Output the [X, Y] coordinate of the center of the cell containing the given text.  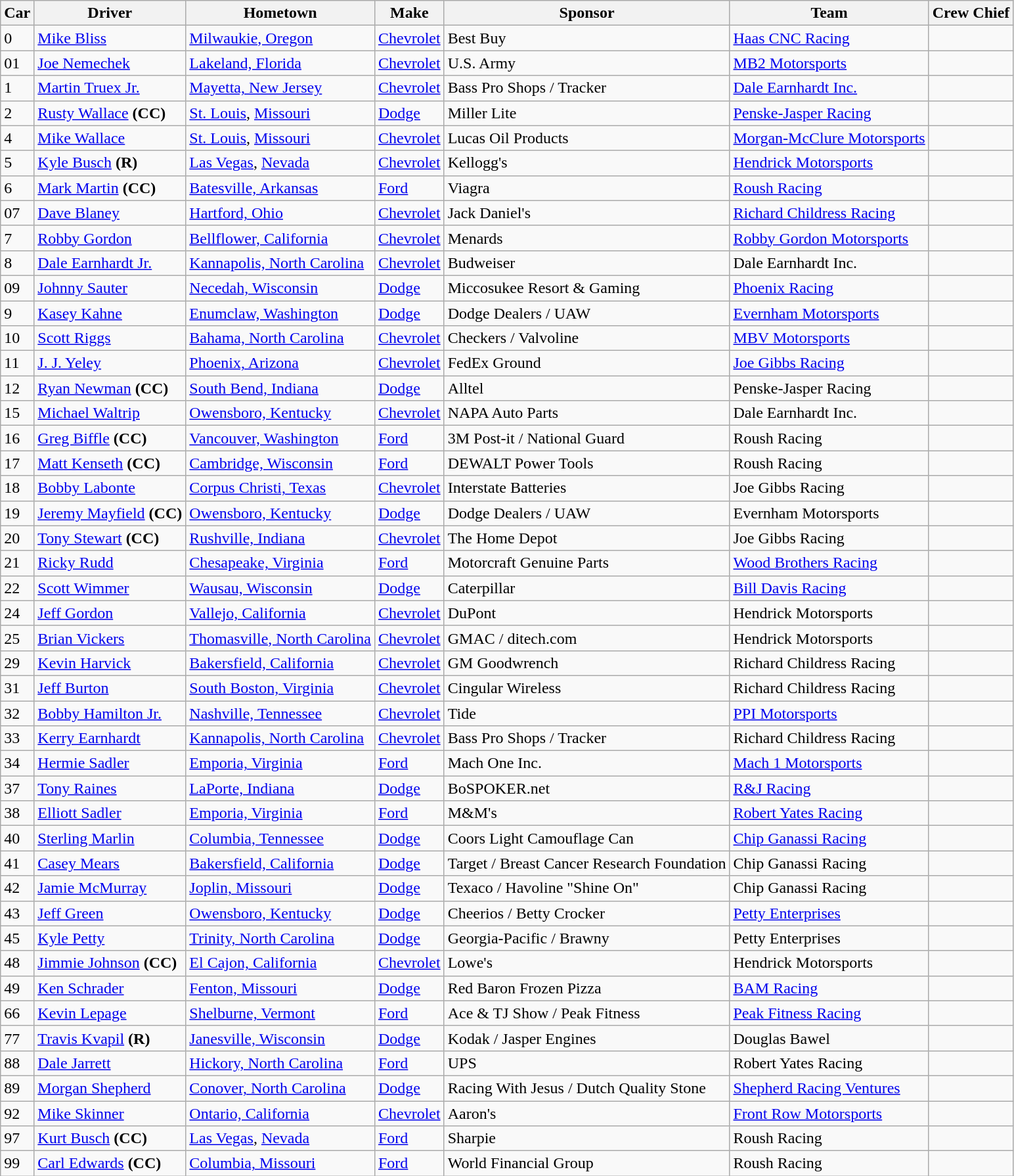
Bobby Labonte [110, 488]
U.S. Army [587, 63]
R&J Racing [829, 788]
22 [17, 588]
Travis Kvapil (R) [110, 1038]
29 [17, 663]
Mach One Inc. [587, 763]
Bobby Hamilton Jr. [110, 713]
Jimmie Johnson (CC) [110, 963]
Phoenix, Arizona [280, 363]
BoSPOKER.net [587, 788]
Casey Mears [110, 863]
El Cajon, California [280, 963]
Budweiser [587, 263]
Mike Wallace [110, 138]
Kevin Harvick [110, 663]
Matt Kenseth (CC) [110, 463]
The Home Depot [587, 538]
Driver [110, 13]
40 [17, 838]
1 [17, 88]
Racing With Jesus / Dutch Quality Stone [587, 1088]
Front Row Motorsports [829, 1114]
Checkers / Valvoline [587, 338]
8 [17, 263]
J. J. Yeley [110, 363]
Kasey Kahne [110, 313]
Enumclaw, Washington [280, 313]
Mark Martin (CC) [110, 188]
MB2 Motorsports [829, 63]
Bahama, North Carolina [280, 338]
Red Baron Frozen Pizza [587, 988]
43 [17, 913]
Cheerios / Betty Crocker [587, 913]
DuPont [587, 613]
Columbia, Tennessee [280, 838]
Morgan Shepherd [110, 1088]
Hermie Sadler [110, 763]
15 [17, 413]
BAM Racing [829, 988]
Miller Lite [587, 113]
Martin Truex Jr. [110, 88]
Wood Brothers Racing [829, 563]
Vallejo, California [280, 613]
PPI Motorsports [829, 713]
Jack Daniel's [587, 213]
Tony Stewart (CC) [110, 538]
Thomasville, North Carolina [280, 638]
M&M's [587, 813]
Morgan-McClure Motorsports [829, 138]
Miccosukee Resort & Gaming [587, 288]
Jamie McMurray [110, 888]
Batesville, Arkansas [280, 188]
Vancouver, Washington [280, 438]
Mike Skinner [110, 1114]
Team [829, 13]
09 [17, 288]
Jeff Green [110, 913]
Robby Gordon [110, 238]
Scott Wimmer [110, 588]
Texaco / Havoline "Shine On" [587, 888]
Rushville, Indiana [280, 538]
Janesville, Wisconsin [280, 1038]
Menards [587, 238]
Johnny Sauter [110, 288]
Elliott Sadler [110, 813]
Mayetta, New Jersey [280, 88]
South Bend, Indiana [280, 388]
48 [17, 963]
11 [17, 363]
Greg Biffle (CC) [110, 438]
99 [17, 1164]
FedEx Ground [587, 363]
Cambridge, Wisconsin [280, 463]
Milwaukie, Oregon [280, 38]
Jeremy Mayfield (CC) [110, 513]
Mike Bliss [110, 38]
Mach 1 Motorsports [829, 763]
Sharpie [587, 1139]
33 [17, 738]
97 [17, 1139]
17 [17, 463]
Kevin Lepage [110, 1013]
GMAC / ditech.com [587, 638]
Cingular Wireless [587, 688]
Kerry Earnhardt [110, 738]
Target / Breast Cancer Research Foundation [587, 863]
Dale Earnhardt Jr. [110, 263]
66 [17, 1013]
Corpus Christi, Texas [280, 488]
Kellogg's [587, 163]
Kyle Busch (R) [110, 163]
Scott Riggs [110, 338]
24 [17, 613]
2 [17, 113]
4 [17, 138]
Caterpillar [587, 588]
Peak Fitness Racing [829, 1013]
Coors Light Camouflage Can [587, 838]
Hickory, North Carolina [280, 1063]
32 [17, 713]
Bellflower, California [280, 238]
10 [17, 338]
Rusty Wallace (CC) [110, 113]
88 [17, 1063]
Kyle Petty [110, 938]
Ken Schrader [110, 988]
Lucas Oil Products [587, 138]
DEWALT Power Tools [587, 463]
16 [17, 438]
Nashville, Tennessee [280, 713]
Car [17, 13]
Lakeland, Florida [280, 63]
South Boston, Virginia [280, 688]
Necedah, Wisconsin [280, 288]
31 [17, 688]
49 [17, 988]
Sterling Marlin [110, 838]
Michael Waltrip [110, 413]
19 [17, 513]
3M Post-it / National Guard [587, 438]
MBV Motorsports [829, 338]
Hometown [280, 13]
Phoenix Racing [829, 288]
42 [17, 888]
Motorcraft Genuine Parts [587, 563]
Douglas Bawel [829, 1038]
20 [17, 538]
38 [17, 813]
Tide [587, 713]
Jeff Burton [110, 688]
Interstate Batteries [587, 488]
Joplin, Missouri [280, 888]
92 [17, 1114]
Tony Raines [110, 788]
Bill Davis Racing [829, 588]
Columbia, Missouri [280, 1164]
7 [17, 238]
45 [17, 938]
Viagra [587, 188]
Brian Vickers [110, 638]
Shepherd Racing Ventures [829, 1088]
Hartford, Ohio [280, 213]
Jeff Gordon [110, 613]
37 [17, 788]
GM Goodwrench [587, 663]
Aaron's [587, 1114]
Ontario, California [280, 1114]
Kodak / Jasper Engines [587, 1038]
07 [17, 213]
Best Buy [587, 38]
LaPorte, Indiana [280, 788]
Dave Blaney [110, 213]
Wausau, Wisconsin [280, 588]
6 [17, 188]
Kurt Busch (CC) [110, 1139]
Fenton, Missouri [280, 988]
Trinity, North Carolina [280, 938]
Make [409, 13]
0 [17, 38]
Crew Chief [971, 13]
Alltel [587, 388]
Ace & TJ Show / Peak Fitness [587, 1013]
World Financial Group [587, 1164]
34 [17, 763]
25 [17, 638]
Shelburne, Vermont [280, 1013]
Sponsor [587, 13]
18 [17, 488]
Robby Gordon Motorsports [829, 238]
Carl Edwards (CC) [110, 1164]
Lowe's [587, 963]
Georgia-Pacific / Brawny [587, 938]
Dale Jarrett [110, 1063]
Conover, North Carolina [280, 1088]
Ricky Rudd [110, 563]
Haas CNC Racing [829, 38]
Chesapeake, Virginia [280, 563]
01 [17, 63]
89 [17, 1088]
NAPA Auto Parts [587, 413]
5 [17, 163]
12 [17, 388]
9 [17, 313]
Joe Nemechek [110, 63]
21 [17, 563]
Ryan Newman (CC) [110, 388]
UPS [587, 1063]
77 [17, 1038]
41 [17, 863]
